Pinpoint the cell where the given text exists, returning its (X, Y) midpoint coordinate. 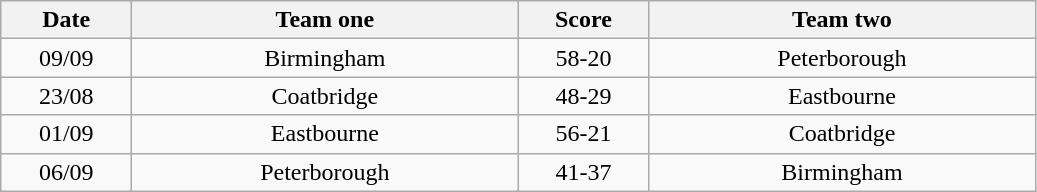
48-29 (584, 96)
Date (66, 20)
41-37 (584, 172)
09/09 (66, 58)
Team two (842, 20)
06/09 (66, 172)
56-21 (584, 134)
01/09 (66, 134)
23/08 (66, 96)
Score (584, 20)
58-20 (584, 58)
Team one (325, 20)
